Determine the (x, y) coordinate at the center of the cell enclosing the given text.  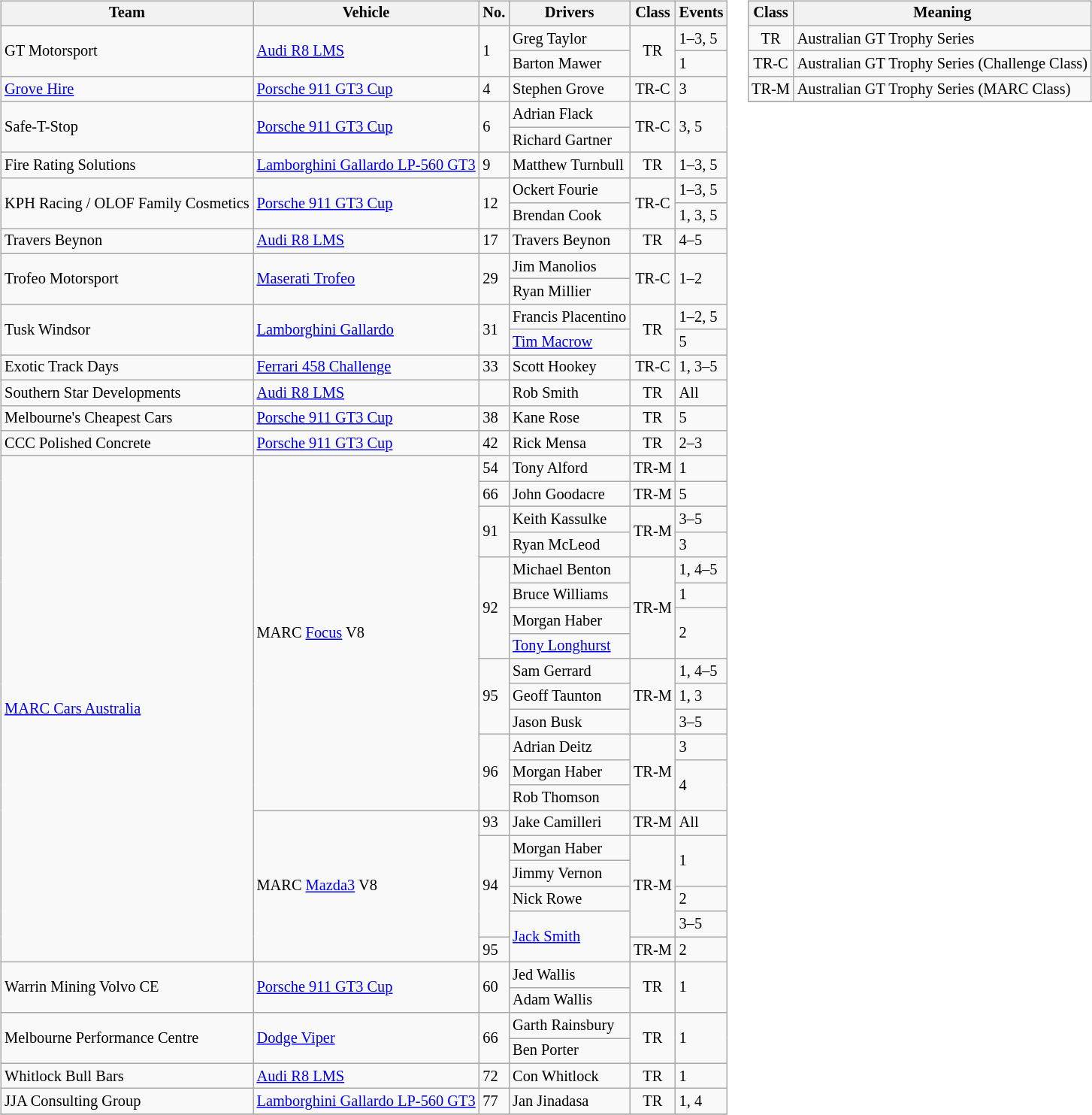
Kane Rose (570, 418)
Whitlock Bull Bars (126, 1076)
91 (495, 532)
Events (702, 14)
77 (495, 1101)
72 (495, 1076)
Ferrari 458 Challenge (367, 368)
Australian GT Trophy Series (Challenge Class) (942, 64)
Bruce Williams (570, 595)
Drivers (570, 14)
Adrian Deitz (570, 747)
31 (495, 329)
Tony Longhurst (570, 646)
Ockert Fourie (570, 190)
Rob Smith (570, 392)
42 (495, 444)
Melbourne's Cheapest Cars (126, 418)
Geoff Taunton (570, 696)
1, 3 (702, 696)
Exotic Track Days (126, 368)
Brendan Cook (570, 216)
Francis Placentino (570, 317)
Warrin Mining Volvo CE (126, 988)
4–5 (702, 241)
Tusk Windsor (126, 329)
Ben Porter (570, 1051)
60 (495, 988)
Matthew Turnbull (570, 165)
Fire Rating Solutions (126, 165)
Nick Rowe (570, 899)
9 (495, 165)
Scott Hookey (570, 368)
Barton Mawer (570, 64)
Rob Thomson (570, 798)
12 (495, 203)
Vehicle (367, 14)
KPH Racing / OLOF Family Cosmetics (126, 203)
John Goodacre (570, 494)
Melbourne Performance Centre (126, 1038)
Jack Smith (570, 937)
94 (495, 886)
Jake Camilleri (570, 823)
17 (495, 241)
1, 4 (702, 1101)
Con Whitlock (570, 1076)
3, 5 (702, 126)
1, 3–5 (702, 368)
1, 3, 5 (702, 216)
Greg Taylor (570, 38)
Michael Benton (570, 570)
CCC Polished Concrete (126, 444)
Tim Macrow (570, 342)
92 (495, 607)
Ryan Millier (570, 292)
Garth Rainsbury (570, 1026)
33 (495, 368)
Stephen Grove (570, 89)
Grove Hire (126, 89)
Trofeo Motorsport (126, 278)
Jason Busk (570, 722)
GT Motorsport (126, 51)
Rick Mensa (570, 444)
1–2 (702, 278)
Keith Kassulke (570, 520)
1–2, 5 (702, 317)
Australian GT Trophy Series (MARC Class) (942, 89)
Southern Star Developments (126, 392)
2–3 (702, 444)
Australian GT Trophy Series (942, 38)
No. (495, 14)
Meaning (942, 14)
Jed Wallis (570, 975)
Sam Gerrard (570, 671)
Safe-T-Stop (126, 126)
Maserati Trofeo (367, 278)
JJA Consulting Group (126, 1101)
Team (126, 14)
Tony Alford (570, 468)
Adrian Flack (570, 114)
Ryan McLeod (570, 544)
Jim Manolios (570, 266)
96 (495, 773)
MARC Cars Australia (126, 708)
29 (495, 278)
MARC Mazda3 V8 (367, 886)
54 (495, 468)
Jan Jinadasa (570, 1101)
Jimmy Vernon (570, 874)
MARC Focus V8 (367, 633)
6 (495, 126)
Dodge Viper (367, 1038)
Lamborghini Gallardo (367, 329)
93 (495, 823)
38 (495, 418)
Adam Wallis (570, 1000)
Richard Gartner (570, 140)
